From the cell containing the given text, extract its center point as (x, y) coordinate. 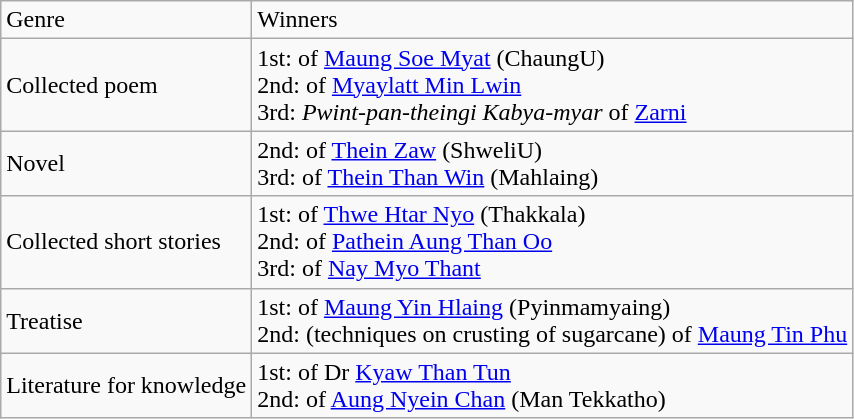
Treatise (126, 320)
1st: of Thwe Htar Nyo (Thakkala)2nd: of Pathein Aung Than Oo3rd: of Nay Myo Thant (552, 242)
Genre (126, 20)
Literature for knowledge (126, 386)
Winners (552, 20)
Collected short stories (126, 242)
Novel (126, 164)
1st: of Dr Kyaw Than Tun2nd: of Aung Nyein Chan (Man Tekkatho) (552, 386)
1st: of Maung Soe Myat (ChaungU) 2nd: of Myaylatt Min Lwin3rd: Pwint-pan-theingi Kabya-myar of Zarni (552, 85)
Collected poem (126, 85)
2nd: of Thein Zaw (ShweliU) 3rd: of Thein Than Win (Mahlaing) (552, 164)
1st: of Maung Yin Hlaing (Pyinmamyaing)2nd: (techniques on crusting of sugarcane) of Maung Tin Phu (552, 320)
